Return [X, Y] of the center of cell containing provided text 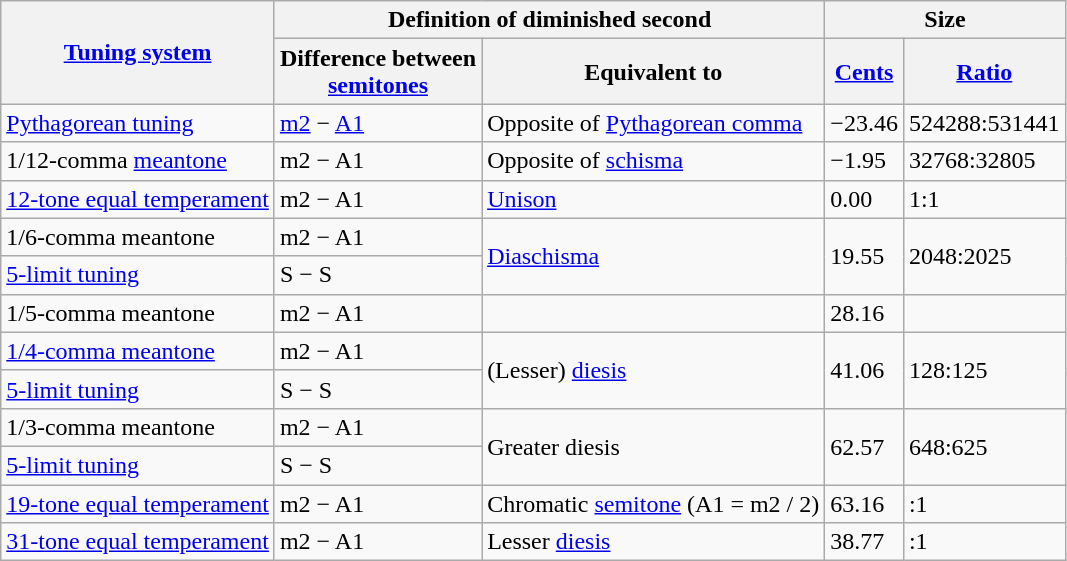
Ratio [984, 72]
Diaschisma [654, 256]
1/12-comma meantone [138, 161]
Lesser diesis [654, 542]
1/5-comma meantone [138, 313]
−23.46 [864, 123]
63.16 [864, 503]
Equivalent to [654, 72]
Definition of diminished second [549, 20]
648:625 [984, 446]
Opposite of schisma [654, 161]
(Lesser) diesis [654, 370]
Tuning system [138, 52]
19.55 [864, 256]
41.06 [864, 370]
32768:32805 [984, 161]
1/4-comma meantone [138, 351]
2048:2025 [984, 256]
12-tone equal temperament [138, 199]
62.57 [864, 446]
Pythagorean tuning [138, 123]
Cents [864, 72]
128:125 [984, 370]
1/3-comma meantone [138, 427]
0.00 [864, 199]
Opposite of Pythagorean comma [654, 123]
Difference betweensemitones [378, 72]
−1.95 [864, 161]
28.16 [864, 313]
31-tone equal temperament [138, 542]
Size [945, 20]
1:1 [984, 199]
38.77 [864, 542]
Greater diesis [654, 446]
19-tone equal temperament [138, 503]
1/6-comma meantone [138, 237]
524288:531441 [984, 123]
Chromatic semitone (A1 = m2 / 2) [654, 503]
Unison [654, 199]
